Identify which cell holds the provided text, then report its (X, Y) central coordinate. 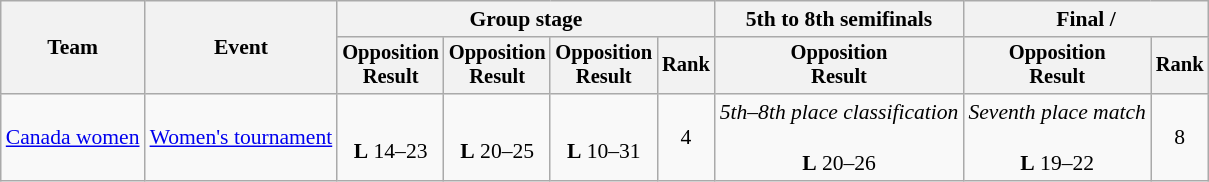
8 (1180, 138)
5th to 8th semifinals (840, 19)
Seventh place matchL 19–22 (1057, 138)
Final / (1086, 19)
Canada women (73, 138)
Women's tournament (242, 138)
5th–8th place classificationL 20–26 (840, 138)
Group stage (526, 19)
4 (686, 138)
Team (73, 48)
L 20–25 (498, 138)
L 10–31 (604, 138)
L 14–23 (390, 138)
Event (242, 48)
